From the cell containing the given text, extract its center point as [X, Y] coordinate. 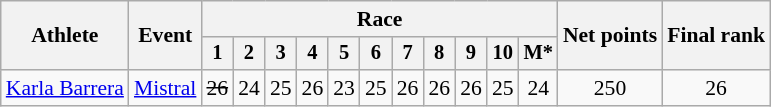
Net points [610, 36]
5 [344, 54]
1 [217, 54]
8 [439, 54]
Mistral [165, 88]
2 [249, 54]
250 [610, 88]
10 [503, 54]
9 [471, 54]
Final rank [716, 36]
Race [379, 19]
Athlete [65, 36]
23 [344, 88]
4 [313, 54]
3 [281, 54]
Event [165, 36]
6 [376, 54]
7 [408, 54]
M* [538, 54]
Karla Barrera [65, 88]
